Determine the [X, Y] coordinate at the center of the cell enclosing the given text.  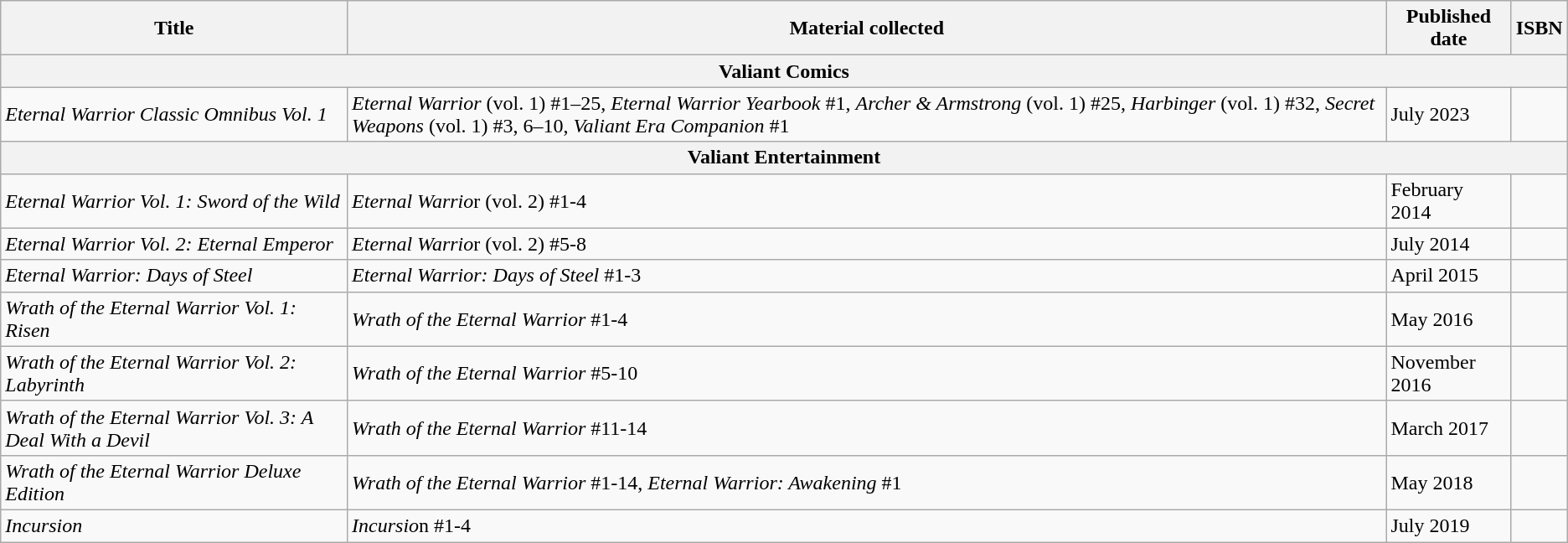
Eternal Warrior Classic Omnibus Vol. 1 [174, 114]
May 2016 [1449, 318]
Valiant Comics [784, 71]
April 2015 [1449, 276]
Wrath of the Eternal Warrior #5-10 [867, 374]
Eternal Warrior (vol. 2) #5-8 [867, 244]
March 2017 [1449, 427]
Valiant Entertainment [784, 158]
Published date [1449, 28]
Wrath of the Eternal Warrior Vol. 3: A Deal With a Devil [174, 427]
July 2014 [1449, 244]
Incursion [174, 525]
Incursion #1-4 [867, 525]
Wrath of the Eternal Warrior Deluxe Edition [174, 483]
Material collected [867, 28]
Wrath of the Eternal Warrior #1-14, Eternal Warrior: Awakening #1 [867, 483]
Title [174, 28]
ISBN [1540, 28]
Wrath of the Eternal Warrior #1-4 [867, 318]
Eternal Warrior (vol. 2) #1-4 [867, 201]
Wrath of the Eternal Warrior Vol. 2: Labyrinth [174, 374]
July 2023 [1449, 114]
November 2016 [1449, 374]
July 2019 [1449, 525]
February 2014 [1449, 201]
Eternal Warrior: Days of Steel #1-3 [867, 276]
Eternal Warrior Vol. 2: Eternal Emperor [174, 244]
Eternal Warrior Vol. 1: Sword of the Wild [174, 201]
Eternal Warrior: Days of Steel [174, 276]
May 2018 [1449, 483]
Wrath of the Eternal Warrior Vol. 1: Risen [174, 318]
Wrath of the Eternal Warrior #11-14 [867, 427]
